Locate the cell with the specified text and output its (x, y) center coordinate. 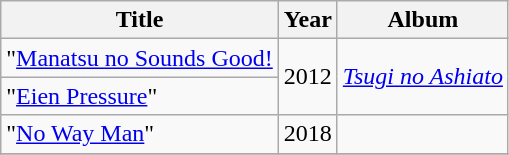
2018 (308, 134)
"Eien Pressure" (140, 96)
Album (422, 20)
2012 (308, 77)
"No Way Man" (140, 134)
Title (140, 20)
Tsugi no Ashiato (422, 77)
Year (308, 20)
"Manatsu no Sounds Good! (140, 58)
